Return [x, y] of the center of cell containing provided text 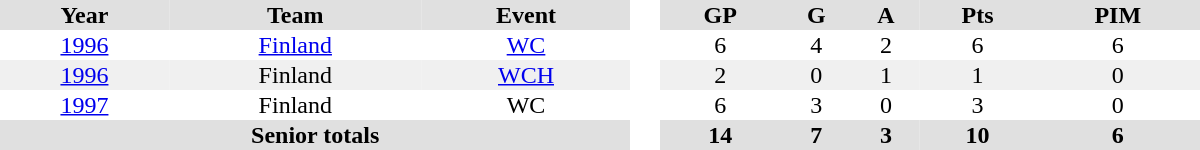
10 [978, 135]
Senior totals [315, 135]
WCH [526, 75]
PIM [1118, 15]
4 [816, 45]
1997 [84, 105]
Pts [978, 15]
14 [720, 135]
Event [526, 15]
G [816, 15]
Year [84, 15]
A [886, 15]
7 [816, 135]
Team [296, 15]
GP [720, 15]
